Search for the cell housing the specified text and yield its (X, Y) center coordinate. 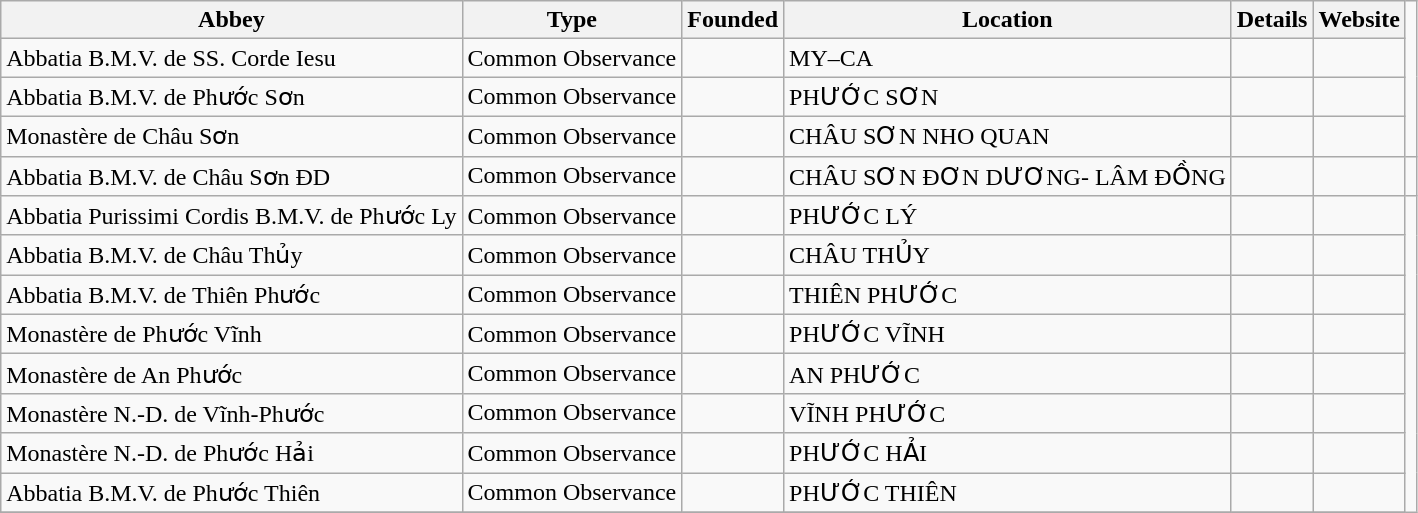
Monastère N.-D. de Vĩnh-Phước (232, 413)
Abbatia B.M.V. de Thiên Phước (232, 295)
MY–CA (1008, 58)
Monastère de Phước Vĩnh (232, 334)
THIÊN PHƯỚC (1008, 295)
Website (1359, 20)
AN PHƯỚC (1008, 374)
Abbatia B.M.V. de Phước Sơn (232, 97)
Founded (733, 20)
Abbatia B.M.V. de Châu Thủy (232, 255)
Monastère N.-D. de Phước Hải (232, 453)
Abbey (232, 20)
PHƯỚC SƠN (1008, 97)
Abbatia B.M.V. de Phước Thiên (232, 492)
CHÂU THỦY (1008, 255)
Type (572, 20)
PHƯỚC LÝ (1008, 216)
Monastère de An Phước (232, 374)
CHÂU SƠN ĐƠN DƯƠNG- LÂM ĐỒNG (1008, 176)
Location (1008, 20)
PHƯỚC HẢI (1008, 453)
CHÂU SƠN NHO QUAN (1008, 136)
PHƯỚC VĨNH (1008, 334)
VĨNH PHƯỚC (1008, 413)
Monastère de Châu Sơn (232, 136)
Details (1272, 20)
Abbatia B.M.V. de SS. Corde Iesu (232, 58)
Abbatia Purissimi Cordis B.M.V. de Phước Ly (232, 216)
PHƯỚC THIÊN (1008, 492)
Abbatia B.M.V. de Châu Sơn ĐD (232, 176)
